Scan for the cell matching the given text and deliver its [X, Y] coordinate at center. 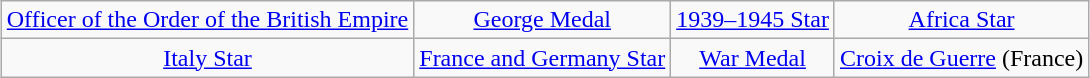
George Medal [542, 20]
1939–1945 Star [753, 20]
War Medal [753, 58]
Officer of the Order of the British Empire [207, 20]
Italy Star [207, 58]
Africa Star [961, 20]
France and Germany Star [542, 58]
Croix de Guerre (France) [961, 58]
